Provide the (X, Y) coordinate of the cell's center where the given text is located.  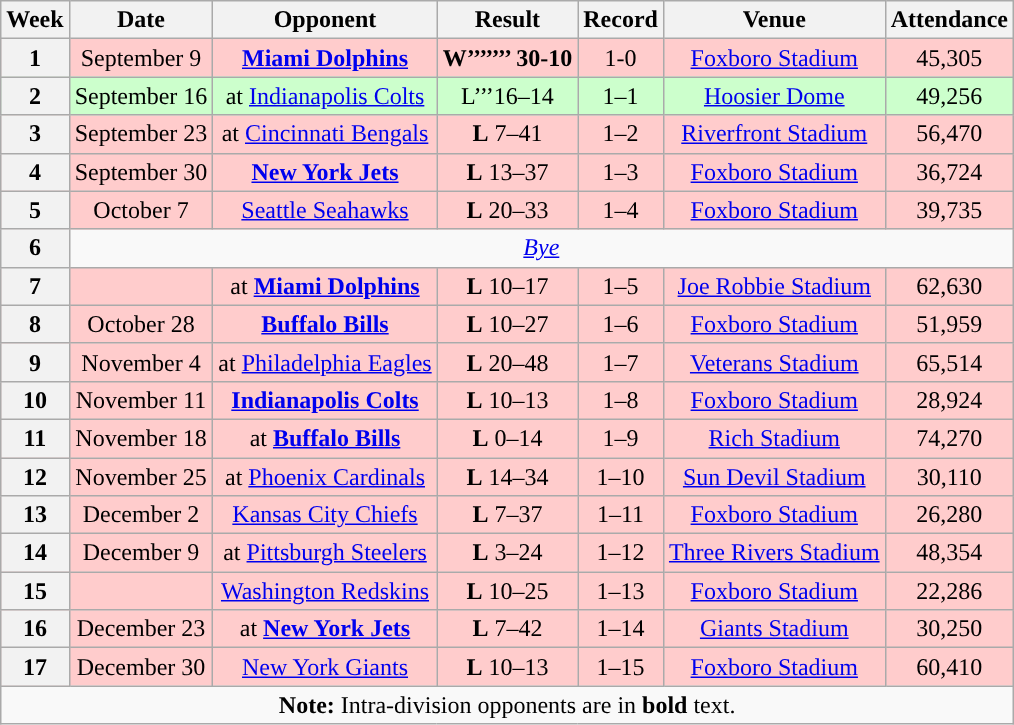
1–15 (621, 667)
1–8 (621, 400)
L 0–14 (508, 438)
at Pittsburgh Steelers (325, 553)
L 10–17 (508, 286)
4 (35, 172)
December 30 (141, 667)
September 23 (141, 134)
Venue (774, 20)
L 7–42 (508, 629)
at Miami Dolphins (325, 286)
Kansas City Chiefs (325, 515)
December 23 (141, 629)
October 28 (141, 324)
Rich Stadium (774, 438)
22,286 (949, 591)
1–2 (621, 134)
1–5 (621, 286)
1 (35, 58)
Bye (541, 248)
December 9 (141, 553)
November 4 (141, 362)
Three Rivers Stadium (774, 553)
12 (35, 477)
Date (141, 20)
W’’’’’’’ 30-10 (508, 58)
September 30 (141, 172)
Washington Redskins (325, 591)
10 (35, 400)
Indianapolis Colts (325, 400)
L 10–25 (508, 591)
L 10–27 (508, 324)
Hoosier Dome (774, 96)
60,410 (949, 667)
39,735 (949, 210)
Seattle Seahawks (325, 210)
Giants Stadium (774, 629)
Veterans Stadium (774, 362)
65,514 (949, 362)
Opponent (325, 20)
28,924 (949, 400)
L 7–37 (508, 515)
1–7 (621, 362)
Record (621, 20)
L 13–37 (508, 172)
1–14 (621, 629)
September 16 (141, 96)
1–12 (621, 553)
48,354 (949, 553)
45,305 (949, 58)
1–9 (621, 438)
1–6 (621, 324)
New York Giants (325, 667)
26,280 (949, 515)
13 (35, 515)
October 7 (141, 210)
1–1 (621, 96)
at Phoenix Cardinals (325, 477)
Joe Robbie Stadium (774, 286)
Note: Intra-division opponents are in bold text. (508, 705)
6 (35, 248)
Sun Devil Stadium (774, 477)
11 (35, 438)
December 2 (141, 515)
1–10 (621, 477)
1–13 (621, 591)
Buffalo Bills (325, 324)
8 (35, 324)
7 (35, 286)
September 9 (141, 58)
3 (35, 134)
Attendance (949, 20)
1–11 (621, 515)
51,959 (949, 324)
November 18 (141, 438)
L 14–34 (508, 477)
17 (35, 667)
Riverfront Stadium (774, 134)
30,250 (949, 629)
at Cincinnati Bengals (325, 134)
1–4 (621, 210)
49,256 (949, 96)
November 11 (141, 400)
Miami Dolphins (325, 58)
at New York Jets (325, 629)
5 (35, 210)
14 (35, 553)
November 25 (141, 477)
1–3 (621, 172)
Result (508, 20)
30,110 (949, 477)
at Buffalo Bills (325, 438)
15 (35, 591)
62,630 (949, 286)
L’’’16–14 (508, 96)
at Philadelphia Eagles (325, 362)
1-0 (621, 58)
56,470 (949, 134)
74,270 (949, 438)
L 3–24 (508, 553)
36,724 (949, 172)
L 20–48 (508, 362)
at Indianapolis Colts (325, 96)
9 (35, 362)
New York Jets (325, 172)
L 20–33 (508, 210)
L 7–41 (508, 134)
2 (35, 96)
16 (35, 629)
Week (35, 20)
